Output the (x, y) coordinate of the center of the cell containing the given text.  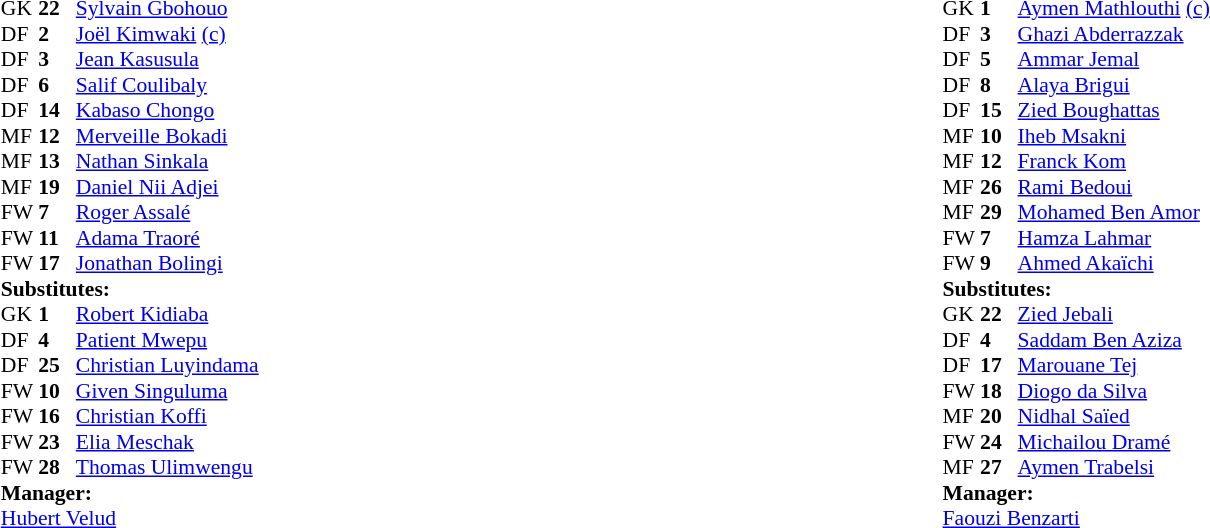
1 (57, 315)
15 (999, 111)
Robert Kidiaba (168, 315)
Diogo da Silva (1114, 391)
13 (57, 161)
8 (999, 85)
11 (57, 238)
16 (57, 417)
Saddam Ben Aziza (1114, 340)
Nathan Sinkala (168, 161)
Elia Meschak (168, 442)
14 (57, 111)
Adama Traoré (168, 238)
27 (999, 467)
Mohamed Ben Amor (1114, 213)
Franck Kom (1114, 161)
Christian Luyindama (168, 365)
Kabaso Chongo (168, 111)
Zied Boughattas (1114, 111)
Marouane Tej (1114, 365)
5 (999, 59)
Michailou Dramé (1114, 442)
19 (57, 187)
Ammar Jemal (1114, 59)
28 (57, 467)
Jean Kasusula (168, 59)
Patient Mwepu (168, 340)
Hamza Lahmar (1114, 238)
Jonathan Bolingi (168, 263)
Alaya Brigui (1114, 85)
Ahmed Akaïchi (1114, 263)
Rami Bedoui (1114, 187)
Thomas Ulimwengu (168, 467)
Christian Koffi (168, 417)
Iheb Msakni (1114, 136)
Nidhal Saïed (1114, 417)
Aymen Trabelsi (1114, 467)
Zied Jebali (1114, 315)
Merveille Bokadi (168, 136)
Roger Assalé (168, 213)
22 (999, 315)
23 (57, 442)
Ghazi Abderrazzak (1114, 34)
20 (999, 417)
2 (57, 34)
Given Singuluma (168, 391)
Salif Coulibaly (168, 85)
26 (999, 187)
25 (57, 365)
Joël Kimwaki (c) (168, 34)
24 (999, 442)
18 (999, 391)
Daniel Nii Adjei (168, 187)
6 (57, 85)
29 (999, 213)
9 (999, 263)
